Provide the (x, y) coordinate of the cell's center where the given text is located.  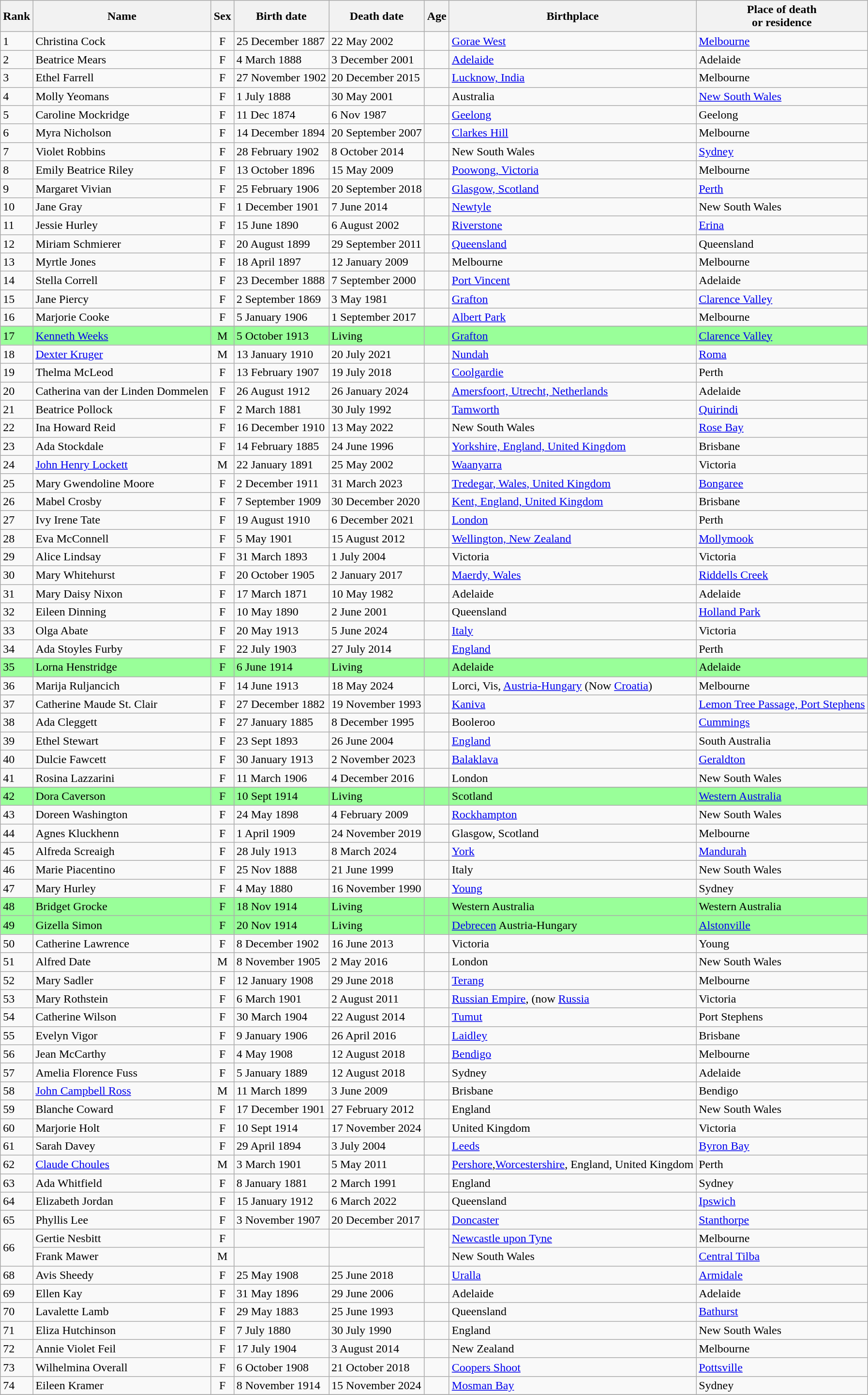
Riddells Creek (782, 575)
8 November 1914 (281, 1385)
Jessie Hurley (122, 225)
Marija Ruljancich (122, 686)
62 (16, 1165)
4 (16, 96)
29 May 1883 (281, 1312)
1 (16, 41)
Stanthorpe (782, 1220)
12 January 2009 (377, 262)
Armidale (782, 1275)
18 April 1897 (281, 262)
Jane Piercy (122, 299)
Caroline Mockridge (122, 115)
31 March 1893 (281, 557)
26 August 1912 (281, 391)
22 August 2014 (377, 1017)
Quirindi (782, 409)
19 August 1910 (281, 520)
Laidley (572, 1035)
14 December 1894 (281, 133)
Violet Robbins (122, 151)
Dexter Kruger (122, 354)
23 December 1888 (281, 281)
Ada Cleggett (122, 722)
1 July 2004 (377, 557)
Mary Daisy Nixon (122, 594)
7 September 2000 (377, 281)
59 (16, 1109)
Miriam Schmierer (122, 243)
Russian Empire, (now Russia (572, 999)
Ada Stockdale (122, 446)
Kent, England, United Kingdom (572, 501)
Gorae West (572, 41)
Dora Caverson (122, 796)
60 (16, 1128)
5 May 2011 (377, 1165)
Rockhampton (572, 814)
Mary Hurley (122, 888)
Agnes Kluckhenn (122, 833)
United Kingdom (572, 1128)
25 May 1908 (281, 1275)
6 June 1914 (281, 667)
36 (16, 686)
Amersfoort, Utrecht, Netherlands (572, 391)
25 June 2018 (377, 1275)
Uralla (572, 1275)
Emily Beatrice Riley (122, 170)
17 December 1901 (281, 1109)
58 (16, 1091)
Alfred Date (122, 962)
22 July 1903 (281, 649)
47 (16, 888)
Birth date (281, 16)
21 June 1999 (377, 870)
11 March 1906 (281, 778)
28 (16, 539)
6 (16, 133)
3 March 1901 (281, 1165)
3 July 2004 (377, 1146)
Doreen Washington (122, 814)
Bridget Grocke (122, 907)
25 (16, 483)
4 May 1880 (281, 888)
Gertie Nesbitt (122, 1238)
Marjorie Holt (122, 1128)
2 August 2011 (377, 999)
16 December 1910 (281, 428)
7 September 1909 (281, 501)
Age (436, 16)
8 January 1881 (281, 1183)
Alstonville (782, 925)
Thelma McLeod (122, 373)
26 June 2004 (377, 741)
Mollymook (782, 539)
Maerdy, Wales (572, 575)
19 November 1993 (377, 704)
Lucknow, India (572, 78)
31 March 2023 (377, 483)
51 (16, 962)
Annie Violet Feil (122, 1349)
42 (16, 796)
53 (16, 999)
Marjorie Cooke (122, 317)
Ada Whitfield (122, 1183)
Amelia Florence Fuss (122, 1072)
23 (16, 446)
Alice Lindsay (122, 557)
31 (16, 594)
Eliza Hutchinson (122, 1330)
68 (16, 1275)
3 May 1981 (377, 299)
Newcastle upon Tyne (572, 1238)
45 (16, 852)
3 December 2001 (377, 60)
South Australia (782, 741)
33 (16, 630)
2 March 1881 (281, 409)
18 May 2024 (377, 686)
6 October 1908 (281, 1367)
Phyllis Lee (122, 1220)
19 July 2018 (377, 373)
3 (16, 78)
Central Tilba (782, 1257)
17 March 1871 (281, 594)
Mary Sadler (122, 980)
Ethel Stewart (122, 741)
26 January 2024 (377, 391)
Bathurst (782, 1312)
1 September 2017 (377, 317)
20 September 2007 (377, 133)
13 January 1910 (281, 354)
Catherine Maude St. Clair (122, 704)
41 (16, 778)
Leeds (572, 1146)
49 (16, 925)
15 November 2024 (377, 1385)
Myrtle Jones (122, 262)
3 November 1907 (281, 1220)
York (572, 852)
Riverstone (572, 225)
Doncaster (572, 1220)
Lavalette Lamb (122, 1312)
64 (16, 1201)
Gizella Simon (122, 925)
11 March 1899 (281, 1091)
15 (16, 299)
Port Stephens (782, 1017)
73 (16, 1367)
Debrecen Austria-Hungary (572, 925)
Birthplace (572, 16)
2 March 1991 (377, 1183)
43 (16, 814)
3 August 2014 (377, 1349)
Eileen Kramer (122, 1385)
Sex (223, 16)
14 (16, 281)
John Henry Lockett (122, 465)
50 (16, 944)
Yorkshire, England, United Kingdom (572, 446)
Pershore,Worcestershire, England, United Kingdom (572, 1165)
22 May 2002 (377, 41)
6 August 2002 (377, 225)
25 June 1993 (377, 1312)
5 June 2024 (377, 630)
Alfreda Screaigh (122, 852)
70 (16, 1312)
Marie Piacentino (122, 870)
Elizabeth Jordan (122, 1201)
74 (16, 1385)
Ipswich (782, 1201)
13 October 1896 (281, 170)
Mary Rothstein (122, 999)
Tredegar, Wales, United Kingdom (572, 483)
21 (16, 409)
29 June 2006 (377, 1293)
Lemon Tree Passage, Port Stephens (782, 704)
1 December 1901 (281, 207)
Holland Park (782, 612)
13 February 1907 (281, 373)
38 (16, 722)
20 October 1905 (281, 575)
Eileen Dinning (122, 612)
17 November 2024 (377, 1128)
11 (16, 225)
Catherine Lawrence (122, 944)
Newtyle (572, 207)
New Zealand (572, 1349)
25 Nov 1888 (281, 870)
Lorna Henstridge (122, 667)
Christina Cock (122, 41)
Ellen Kay (122, 1293)
24 June 1996 (377, 446)
Albert Park (572, 317)
39 (16, 741)
2 September 1869 (281, 299)
John Campbell Ross (122, 1091)
Ivy Irene Tate (122, 520)
14 February 1885 (281, 446)
Olga Abate (122, 630)
Kenneth Weeks (122, 336)
Tumut (572, 1017)
7 June 2014 (377, 207)
21 October 2018 (377, 1367)
Ethel Farrell (122, 78)
30 December 2020 (377, 501)
29 June 2018 (377, 980)
5 (16, 115)
Erina (782, 225)
Waanyarra (572, 465)
46 (16, 870)
2 November 2023 (377, 759)
Byron Bay (782, 1146)
6 December 2021 (377, 520)
Jean McCarthy (122, 1054)
18 Nov 1914 (281, 907)
15 June 1890 (281, 225)
Poowong, Victoria (572, 170)
2 January 2017 (377, 575)
65 (16, 1220)
Eva McConnell (122, 539)
2 May 2016 (377, 962)
Stella Correll (122, 281)
72 (16, 1349)
22 (16, 428)
6 March 2022 (377, 1201)
Ada Stoyles Furby (122, 649)
Roma (782, 354)
Frank Mawer (122, 1257)
9 January 1906 (281, 1035)
Geraldton (782, 759)
12 (16, 243)
20 August 1899 (281, 243)
Wellington, New Zealand (572, 539)
Balaklava (572, 759)
Jane Gray (122, 207)
20 July 2021 (377, 354)
27 (16, 520)
30 May 2001 (377, 96)
30 July 1992 (377, 409)
27 January 1885 (281, 722)
4 December 2016 (377, 778)
55 (16, 1035)
Mosman Bay (572, 1385)
71 (16, 1330)
Coopers Shoot (572, 1367)
Terang (572, 980)
18 (16, 354)
24 May 1898 (281, 814)
28 February 1902 (281, 151)
44 (16, 833)
Mary Gwendoline Moore (122, 483)
Wilhelmina Overall (122, 1367)
30 (16, 575)
Australia (572, 96)
48 (16, 907)
6 Nov 1987 (377, 115)
63 (16, 1183)
8 December 1995 (377, 722)
Beatrice Pollock (122, 409)
10 May 1982 (377, 594)
27 February 2012 (377, 1109)
27 July 2014 (377, 649)
17 July 1904 (281, 1349)
2 (16, 60)
Rose Bay (782, 428)
25 December 1887 (281, 41)
16 (16, 317)
5 May 1901 (281, 539)
Blanche Coward (122, 1109)
7 (16, 151)
12 January 1908 (281, 980)
16 November 1990 (377, 888)
26 April 2016 (377, 1035)
20 December 2015 (377, 78)
22 January 1891 (281, 465)
16 June 2013 (377, 944)
20 December 2017 (377, 1220)
29 (16, 557)
Evelyn Vigor (122, 1035)
5 January 1906 (281, 317)
24 (16, 465)
Lorci, Vis, Austria-Hungary (Now Croatia) (572, 686)
Death date (377, 16)
52 (16, 980)
Myra Nicholson (122, 133)
15 January 1912 (281, 1201)
27 November 1902 (281, 78)
4 March 1888 (281, 60)
24 November 2019 (377, 833)
20 Nov 1914 (281, 925)
2 December 1911 (281, 483)
Nundah (572, 354)
11 Dec 1874 (281, 115)
9 (16, 188)
Margaret Vivian (122, 188)
Sarah Davey (122, 1146)
Pottsville (782, 1367)
40 (16, 759)
19 (16, 373)
61 (16, 1146)
Booleroo (572, 722)
Name (122, 16)
Molly Yeomans (122, 96)
23 Sept 1893 (281, 741)
15 May 2009 (377, 170)
20 May 1913 (281, 630)
29 April 1894 (281, 1146)
Ina Howard Reid (122, 428)
8 (16, 170)
20 (16, 391)
8 October 2014 (377, 151)
66 (16, 1247)
Avis Sheedy (122, 1275)
8 November 1905 (281, 962)
Rosina Lazzarini (122, 778)
17 (16, 336)
Clarkes Hill (572, 133)
56 (16, 1054)
Claude Choules (122, 1165)
Mabel Crosby (122, 501)
32 (16, 612)
4 February 2009 (377, 814)
29 September 2011 (377, 243)
10 (16, 207)
57 (16, 1072)
34 (16, 649)
Catherine Wilson (122, 1017)
1 July 1888 (281, 96)
Bongaree (782, 483)
8 December 1902 (281, 944)
30 January 1913 (281, 759)
7 July 1880 (281, 1330)
35 (16, 667)
27 December 1882 (281, 704)
Tamworth (572, 409)
13 May 2022 (377, 428)
Beatrice Mears (122, 60)
Mandurah (782, 852)
30 March 1904 (281, 1017)
Catherina van der Linden Dommelen (122, 391)
54 (16, 1017)
Cummings (782, 722)
2 June 2001 (377, 612)
13 (16, 262)
3 June 2009 (377, 1091)
25 February 1906 (281, 188)
25 May 2002 (377, 465)
15 August 2012 (377, 539)
14 June 1913 (281, 686)
Coolgardie (572, 373)
Scotland (572, 796)
10 May 1890 (281, 612)
8 March 2024 (377, 852)
4 May 1908 (281, 1054)
20 September 2018 (377, 188)
26 (16, 501)
5 January 1889 (281, 1072)
1 April 1909 (281, 833)
37 (16, 704)
6 March 1901 (281, 999)
31 May 1896 (281, 1293)
28 July 1913 (281, 852)
Kaniva (572, 704)
69 (16, 1293)
5 October 1913 (281, 336)
Port Vincent (572, 281)
Rank (16, 16)
Place of deathor residence (782, 16)
Dulcie Fawcett (122, 759)
30 July 1990 (377, 1330)
Mary Whitehurst (122, 575)
